Scan for the cell matching the given text and deliver its (x, y) coordinate at center. 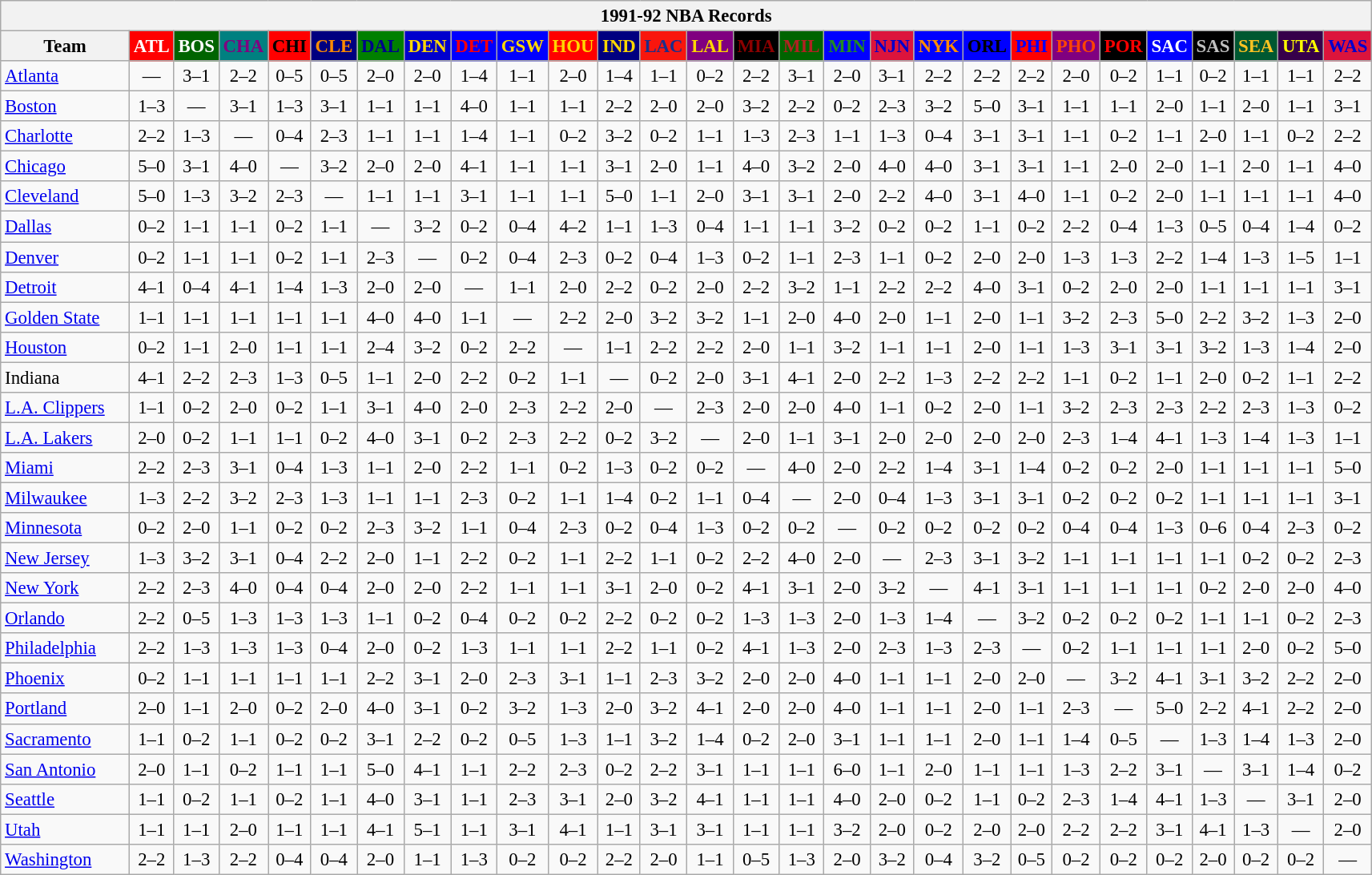
NJN (892, 46)
1–5 (1301, 257)
Detroit (66, 287)
San Antonio (66, 769)
WAS (1348, 46)
Golden State (66, 317)
CHA (243, 46)
Miami (66, 468)
Charlotte (66, 136)
MIL (802, 46)
Chicago (66, 167)
Minnesota (66, 528)
Dallas (66, 227)
DEN (428, 46)
Orlando (66, 619)
Washington (66, 860)
5–1 (428, 829)
L.A. Clippers (66, 408)
SAC (1169, 46)
POR (1123, 46)
DAL (381, 46)
Atlanta (66, 76)
UTA (1301, 46)
Phoenix (66, 679)
LAC (663, 46)
L.A. Lakers (66, 437)
Denver (66, 257)
PHO (1076, 46)
ATL (151, 46)
2–4 (381, 347)
CLE (333, 46)
0–6 (1213, 528)
Boston (66, 107)
Utah (66, 829)
NYK (939, 46)
Team (66, 46)
Indiana (66, 377)
BOS (196, 46)
4–2 (573, 227)
Milwaukee (66, 498)
GSW (522, 46)
MIN (847, 46)
Portland (66, 709)
CHI (289, 46)
LAL (710, 46)
Cleveland (66, 196)
MIA (756, 46)
Philadelphia (66, 648)
1991-92 NBA Records (686, 16)
HOU (573, 46)
New York (66, 588)
6–0 (847, 769)
Sacramento (66, 739)
IND (619, 46)
SEA (1256, 46)
PHI (1032, 46)
DET (474, 46)
ORL (987, 46)
Houston (66, 347)
Seattle (66, 799)
New Jersey (66, 558)
SAS (1213, 46)
